Return [X, Y] of the center of cell containing provided text 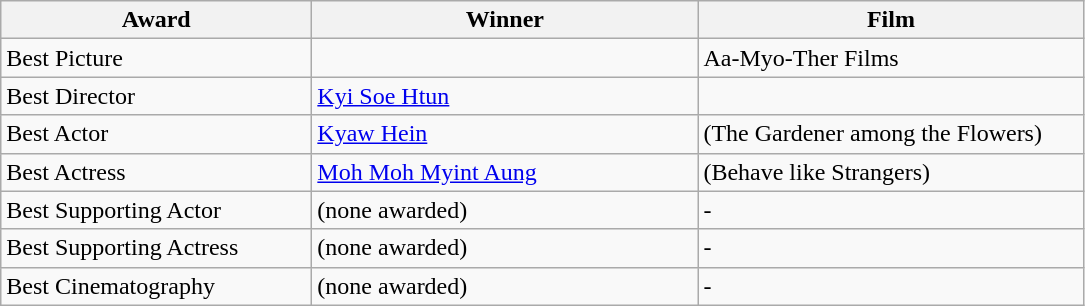
Kyaw Hein [505, 134]
Best Actor [156, 134]
Kyi Soe Htun [505, 96]
Best Cinematography [156, 286]
Best Director [156, 96]
Winner [505, 20]
(The Gardener among the Flowers) [891, 134]
Best Supporting Actress [156, 248]
Film [891, 20]
Best Picture [156, 58]
Award [156, 20]
(Behave like Strangers) [891, 172]
Best Actress [156, 172]
Best Supporting Actor [156, 210]
Moh Moh Myint Aung [505, 172]
Aa-Myo-Ther Films [891, 58]
